Find where the given text appears and provide that cell's center as (x, y) coordinate. 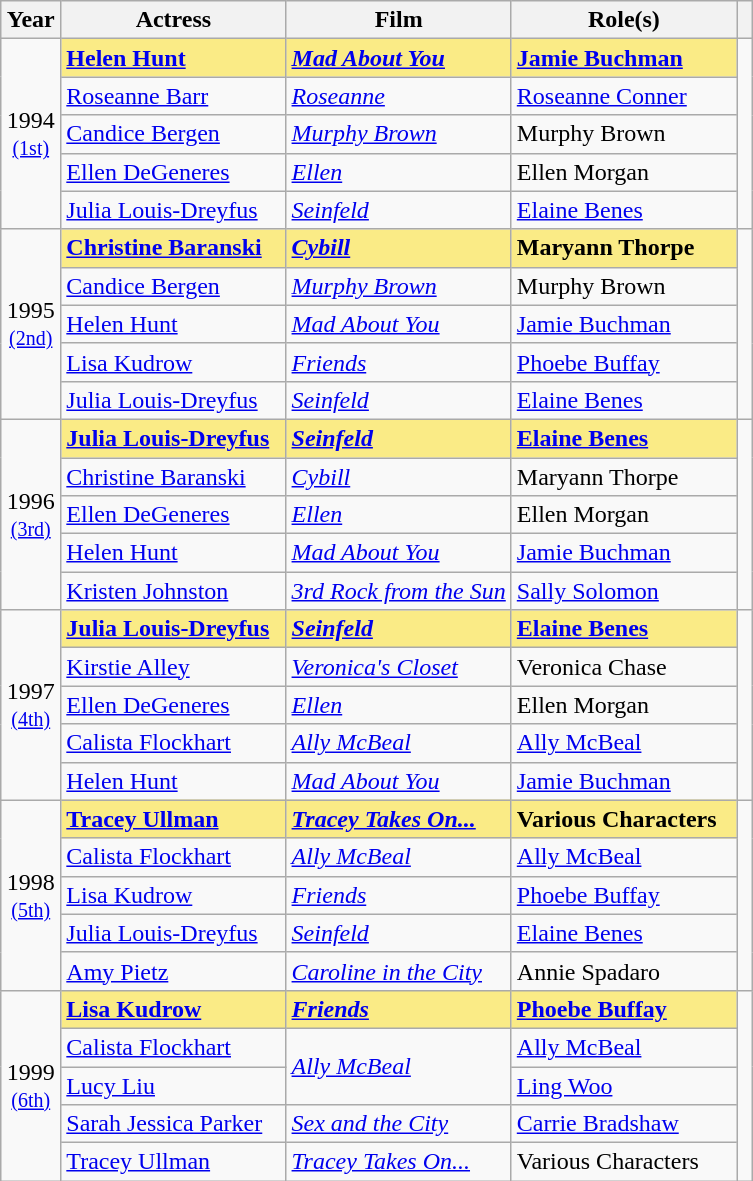
Lucy Liu (174, 1085)
Veronica Chase (624, 667)
Ling Woo (624, 1085)
1995(2nd) (31, 324)
Sarah Jessica Parker (174, 1124)
1994(1st) (31, 134)
1998(5th) (31, 895)
Roseanne (398, 96)
Sex and the City (398, 1124)
Roseanne Conner (624, 96)
1999(6th) (31, 1085)
Veronica's Closet (398, 667)
Film (398, 20)
Roseanne Barr (174, 96)
Role(s) (624, 20)
3rd Rock from the Sun (398, 591)
Amy Pietz (174, 971)
Sally Solomon (624, 591)
1996(3rd) (31, 514)
Caroline in the City (398, 971)
Year (31, 20)
Kristen Johnston (174, 591)
Actress (174, 20)
Annie Spadaro (624, 971)
Carrie Bradshaw (624, 1124)
1997(4th) (31, 705)
Kirstie Alley (174, 667)
